Locate the cell with the specified text and output its (x, y) center coordinate. 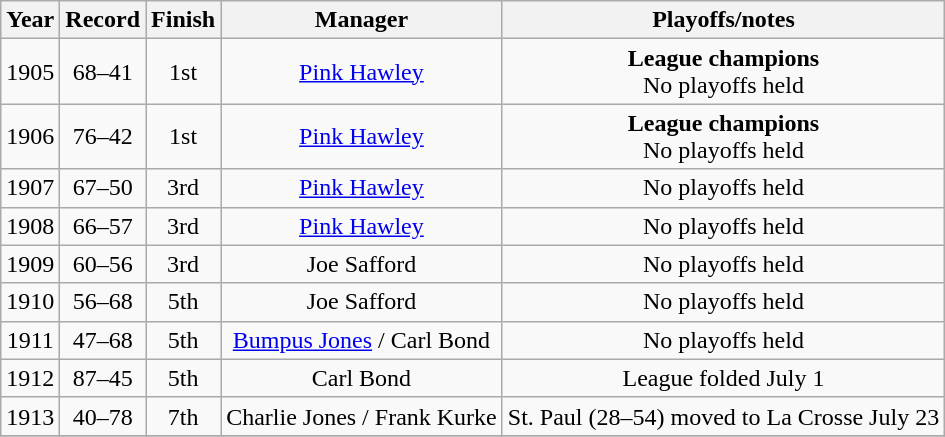
1910 (30, 302)
League championsNo playoffs held (723, 72)
Year (30, 20)
60–56 (103, 264)
1913 (30, 416)
1908 (30, 226)
67–50 (103, 188)
1909 (30, 264)
Finish (184, 20)
1911 (30, 340)
Playoffs/notes (723, 20)
1912 (30, 378)
66–57 (103, 226)
Manager (362, 20)
Carl Bond (362, 378)
56–68 (103, 302)
47–68 (103, 340)
1907 (30, 188)
1906 (30, 136)
Charlie Jones / Frank Kurke (362, 416)
1905 (30, 72)
7th (184, 416)
Record (103, 20)
League champions No playoffs held (723, 136)
87–45 (103, 378)
League folded July 1 (723, 378)
76–42 (103, 136)
68–41 (103, 72)
St. Paul (28–54) moved to La Crosse July 23 (723, 416)
40–78 (103, 416)
Bumpus Jones / Carl Bond (362, 340)
